Capture the cell that displays the provided text and extract its [X, Y] central coordinate. 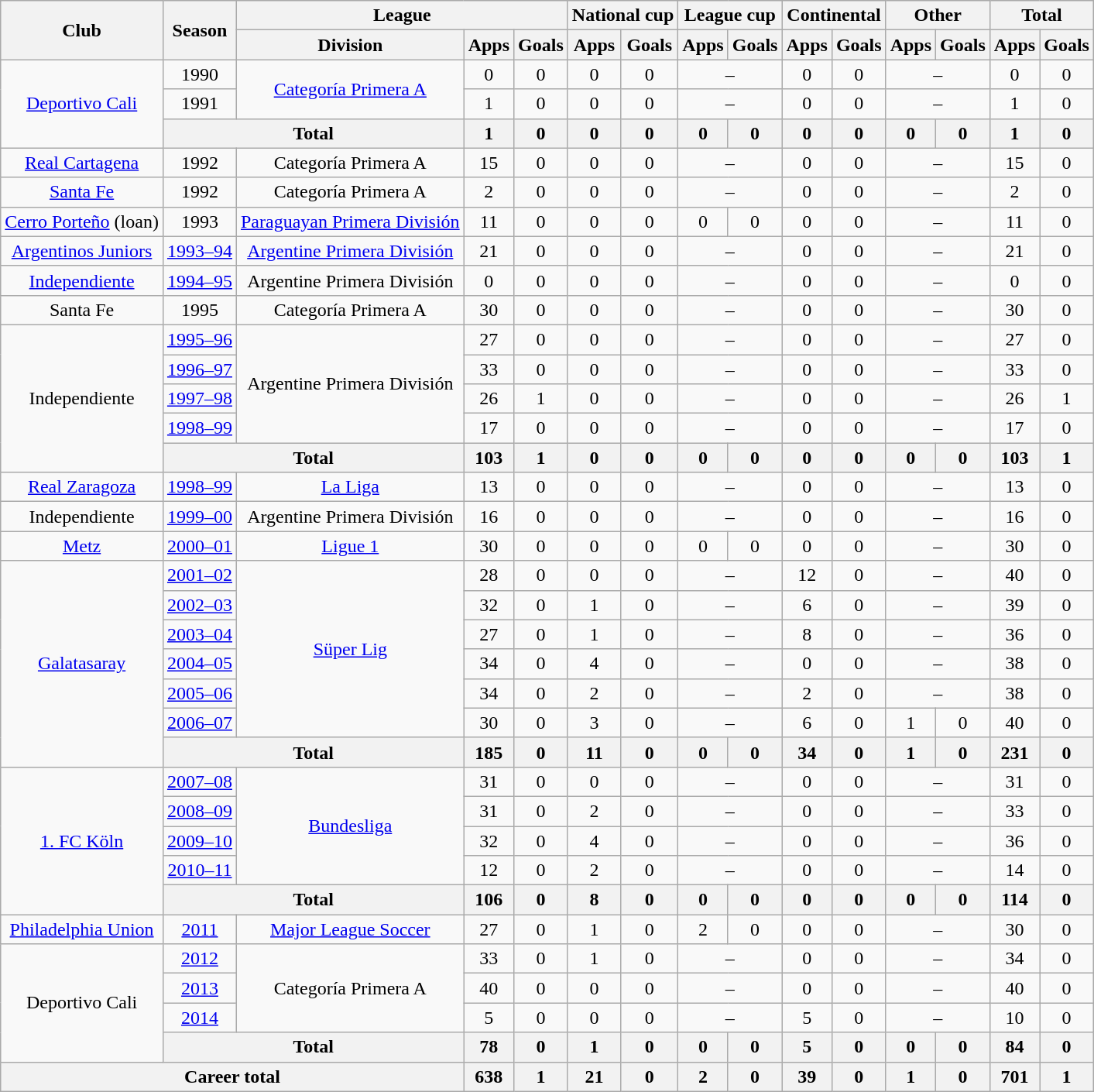
La Liga [350, 487]
Real Cartagena [82, 163]
Philadelphia Union [82, 929]
Bundesliga [350, 826]
14 [1014, 871]
2002–03 [200, 605]
Galatasaray [82, 664]
2014 [200, 1018]
1999–00 [200, 517]
2010–11 [200, 871]
10 [1014, 1018]
Division [350, 45]
Season [200, 30]
2000–01 [200, 546]
Argentinos Juniors [82, 251]
Süper Lig [350, 649]
Metz [82, 546]
638 [489, 1077]
1997–98 [200, 399]
1995–96 [200, 339]
National cup [622, 15]
Continental [834, 15]
2009–10 [200, 840]
League [402, 15]
1. FC Köln [82, 840]
Cerro Porteño (loan) [82, 221]
1990 [200, 74]
2005–06 [200, 693]
28 [489, 575]
2008–09 [200, 811]
2011 [200, 929]
Career total [232, 1077]
League cup [730, 15]
Ligue 1 [350, 546]
701 [1014, 1077]
1994–95 [200, 280]
2004–05 [200, 664]
2013 [200, 988]
1993–94 [200, 251]
185 [489, 752]
2001–02 [200, 575]
2012 [200, 959]
1996–97 [200, 369]
84 [1014, 1047]
2003–04 [200, 634]
Real Zaragoza [82, 487]
Other [938, 15]
Paraguayan Primera División [350, 221]
2006–07 [200, 723]
231 [1014, 752]
1993 [200, 221]
3 [594, 723]
78 [489, 1047]
114 [1014, 900]
Club [82, 30]
Major League Soccer [350, 929]
106 [489, 900]
1991 [200, 104]
1995 [200, 310]
2007–08 [200, 781]
